Capture the cell that displays the provided text and extract its [X, Y] central coordinate. 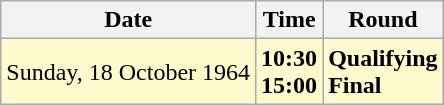
Time [290, 20]
Date [128, 20]
Sunday, 18 October 1964 [128, 72]
10:3015:00 [290, 72]
Round [383, 20]
QualifyingFinal [383, 72]
